Return (x, y) of the center of cell containing provided text 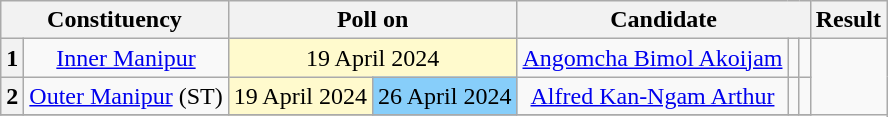
Poll on (372, 20)
1 (12, 58)
Outer Manipur (ST) (126, 96)
Alfred Kan-Ngam Arthur (652, 96)
Constituency (114, 20)
Candidate (664, 20)
26 April 2024 (445, 96)
Inner Manipur (126, 58)
2 (12, 96)
Angomcha Bimol Akoijam (652, 58)
Result (848, 20)
